Return the (x, y) coordinate for the center point of the cell that contains the specified text.  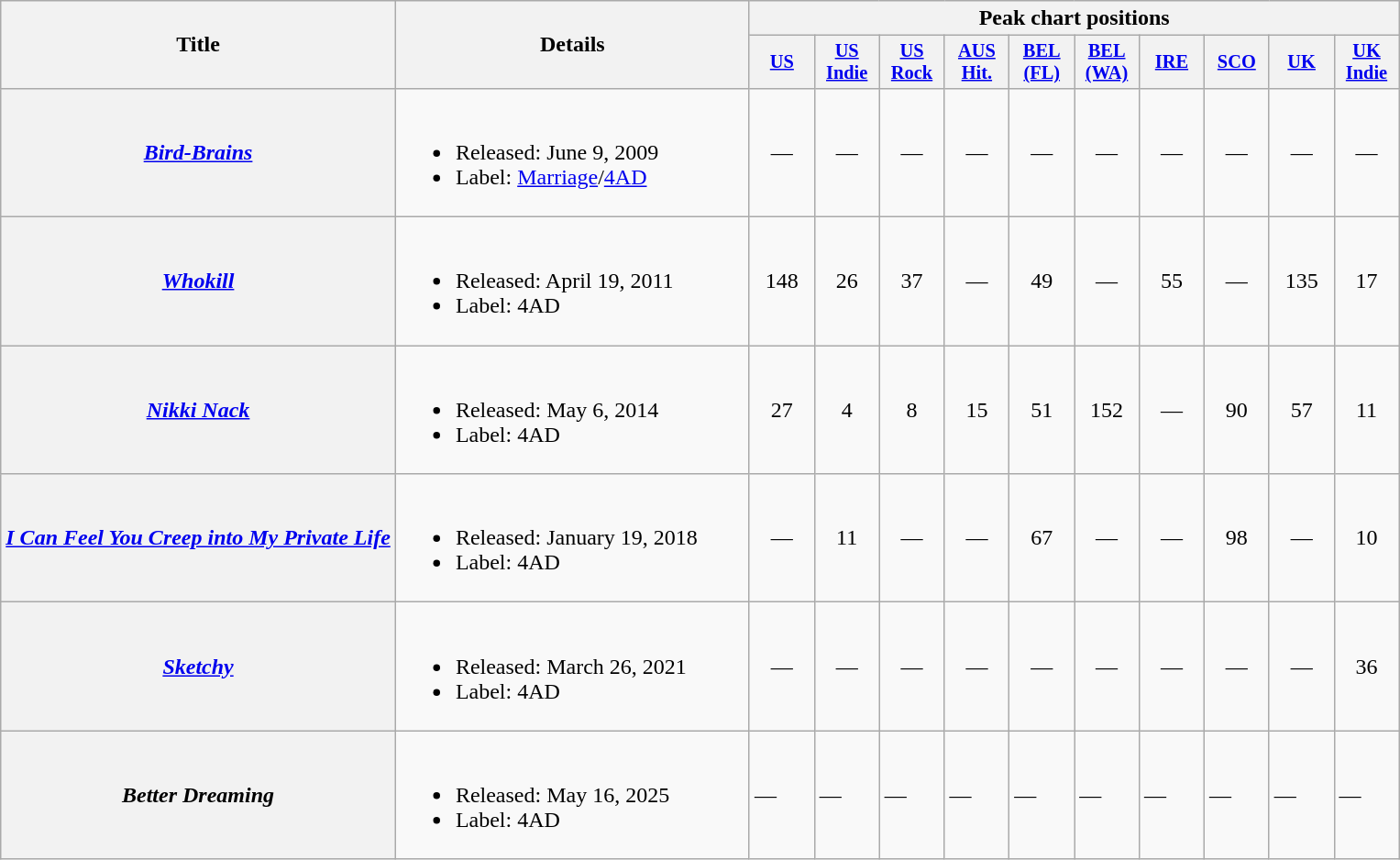
15 (977, 410)
Better Dreaming (198, 795)
17 (1366, 281)
USIndie (847, 62)
27 (781, 410)
I Can Feel You Creep into My Private Life (198, 538)
148 (781, 281)
Released: April 19, 2011Label: 4AD (572, 281)
Released: January 19, 2018Label: 4AD (572, 538)
10 (1366, 538)
USRock (911, 62)
135 (1302, 281)
Whokill (198, 281)
36 (1366, 667)
UKIndie (1366, 62)
Title (198, 45)
Released: May 6, 2014Label: 4AD (572, 410)
37 (911, 281)
BEL(WA) (1108, 62)
Released: May 16, 2025Label: 4AD (572, 795)
AUSHit. (977, 62)
8 (911, 410)
55 (1172, 281)
57 (1302, 410)
152 (1108, 410)
SCO (1236, 62)
49 (1042, 281)
90 (1236, 410)
Released: March 26, 2021Label: 4AD (572, 667)
4 (847, 410)
Peak chart positions (1075, 18)
US (781, 62)
Details (572, 45)
Nikki Nack (198, 410)
67 (1042, 538)
98 (1236, 538)
Bird-Brains (198, 152)
IRE (1172, 62)
26 (847, 281)
BEL(FL) (1042, 62)
Sketchy (198, 667)
Released: June 9, 2009Label: Marriage/4AD (572, 152)
51 (1042, 410)
UK (1302, 62)
